Pinpoint the cell where the given text exists, returning its [X, Y] midpoint coordinate. 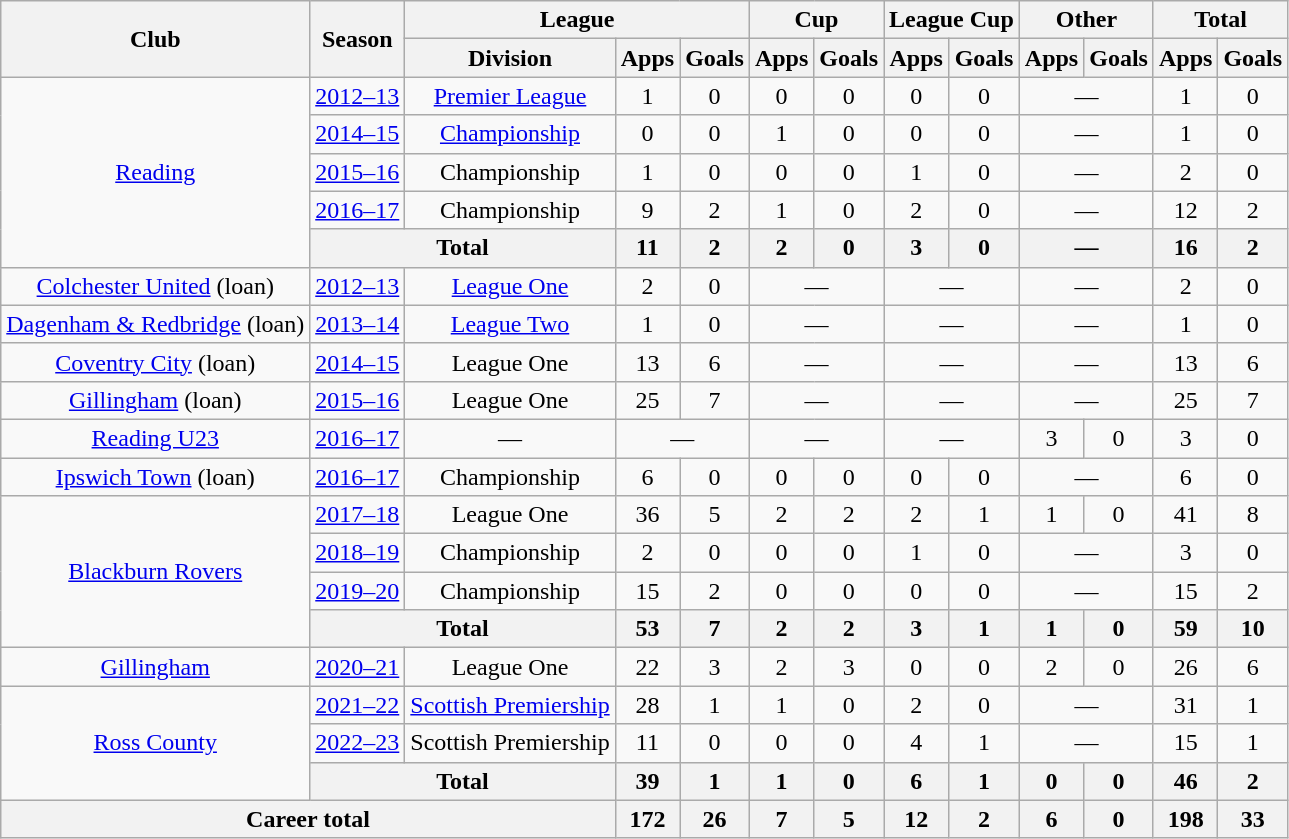
Reading [156, 172]
16 [1185, 248]
53 [647, 629]
Cup [816, 20]
Premier League [510, 96]
Division [510, 58]
31 [1185, 705]
League Cup [952, 20]
2017–18 [358, 515]
41 [1185, 515]
2019–20 [358, 591]
Gillingham (loan) [156, 400]
Ipswich Town (loan) [156, 477]
Ross County [156, 743]
22 [647, 667]
Dagenham & Redbridge (loan) [156, 324]
League Two [510, 324]
198 [1185, 819]
2018–19 [358, 553]
Blackburn Rovers [156, 572]
Club [156, 39]
36 [647, 515]
33 [1253, 819]
46 [1185, 781]
8 [1253, 515]
Gillingham [156, 667]
172 [647, 819]
39 [647, 781]
2022–23 [358, 743]
League [578, 20]
Season [358, 39]
Other [1086, 20]
2021–22 [358, 705]
Coventry City (loan) [156, 362]
10 [1253, 629]
Reading U23 [156, 438]
4 [916, 743]
2020–21 [358, 667]
Career total [308, 819]
59 [1185, 629]
2013–14 [358, 324]
28 [647, 705]
Colchester United (loan) [156, 286]
9 [647, 210]
